Return (X, Y) of the center of cell containing provided text 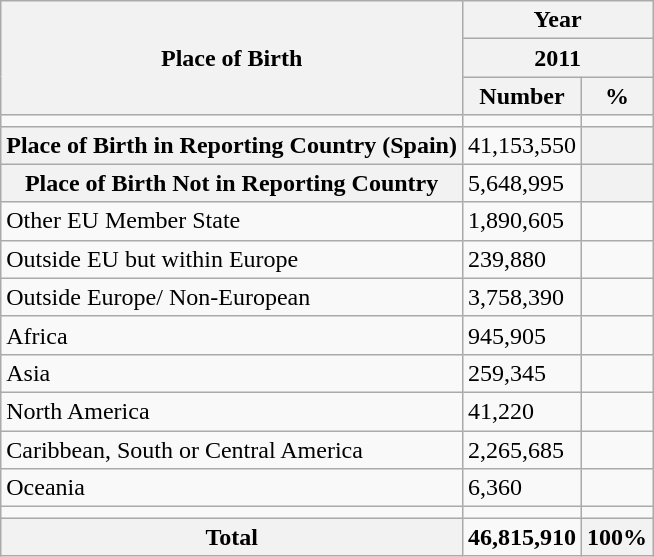
41,153,550 (522, 145)
Oceania (232, 488)
41,220 (522, 411)
North America (232, 411)
945,905 (522, 335)
Place of Birth Not in Reporting Country (232, 183)
5,648,995 (522, 183)
% (618, 96)
Place of Birth (232, 58)
6,360 (522, 488)
3,758,390 (522, 297)
Place of Birth in Reporting Country (Spain) (232, 145)
Asia (232, 373)
Africa (232, 335)
Caribbean, South or Central America (232, 449)
239,880 (522, 259)
Year (557, 20)
2011 (557, 58)
1,890,605 (522, 221)
Total (232, 537)
46,815,910 (522, 537)
259,345 (522, 373)
Outside EU but within Europe (232, 259)
Outside Europe/ Non-European (232, 297)
100% (618, 537)
2,265,685 (522, 449)
Other EU Member State (232, 221)
Number (522, 96)
